Return [X, Y] of the center of cell containing provided text 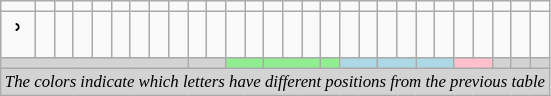
ʾ [18, 35]
The colors indicate which letters have different positions from the previous table [275, 81]
